Scan for the cell matching the given text and deliver its [X, Y] coordinate at center. 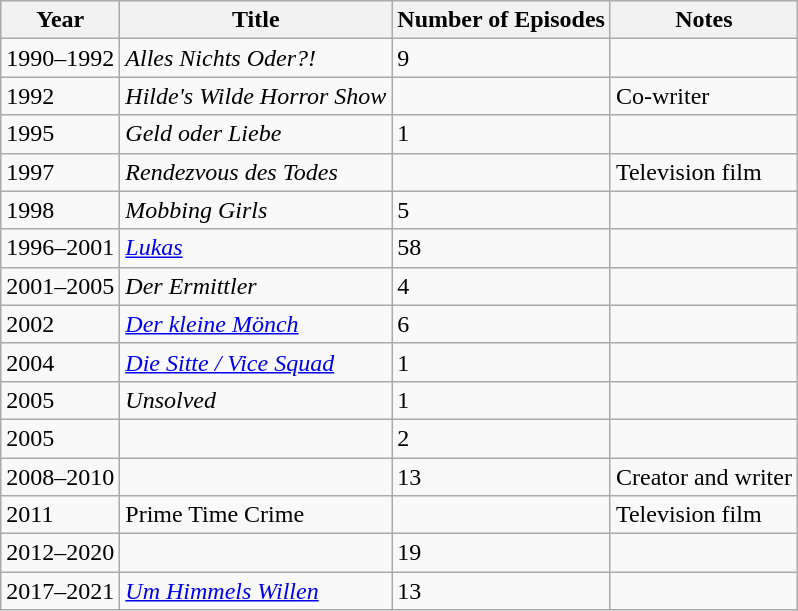
9 [502, 58]
1997 [60, 172]
Rendezvous des Todes [256, 172]
Lukas [256, 248]
Number of Episodes [502, 20]
1996–2001 [60, 248]
1998 [60, 210]
1992 [60, 96]
4 [502, 286]
Unsolved [256, 400]
Co-writer [704, 96]
Hilde's Wilde Horror Show [256, 96]
Um Himmels Willen [256, 591]
2 [502, 438]
1995 [60, 134]
Der kleine Mönch [256, 324]
19 [502, 553]
Mobbing Girls [256, 210]
Creator and writer [704, 477]
Alles Nichts Oder?! [256, 58]
2017–2021 [60, 591]
2004 [60, 362]
Prime Time Crime [256, 515]
2001–2005 [60, 286]
5 [502, 210]
Notes [704, 20]
6 [502, 324]
2002 [60, 324]
58 [502, 248]
2011 [60, 515]
2012–2020 [60, 553]
Die Sitte / Vice Squad [256, 362]
2008–2010 [60, 477]
Year [60, 20]
Geld oder Liebe [256, 134]
1990–1992 [60, 58]
Der Ermittler [256, 286]
Title [256, 20]
